Return [X, Y] of the center of cell containing provided text 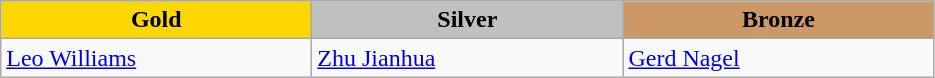
Gerd Nagel [778, 58]
Gold [156, 20]
Bronze [778, 20]
Leo Williams [156, 58]
Silver [468, 20]
Zhu Jianhua [468, 58]
